Provide the (x, y) coordinate of the cell's center where the given text is located.  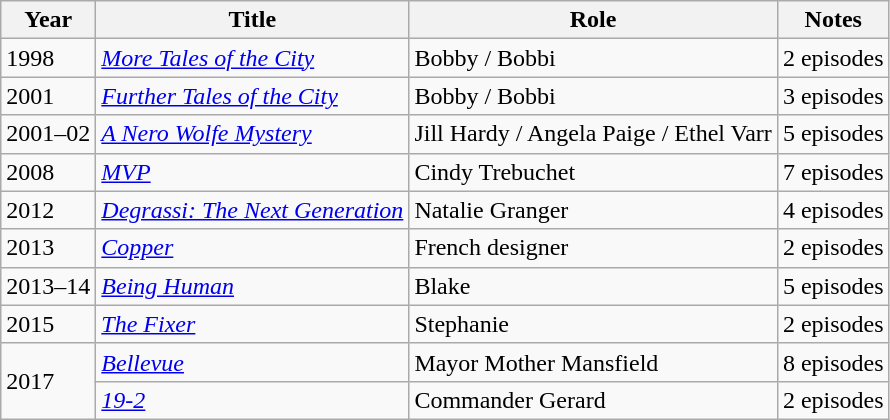
French designer (594, 248)
Copper (252, 248)
2012 (48, 210)
MVP (252, 172)
The Fixer (252, 324)
More Tales of the City (252, 58)
8 episodes (833, 362)
7 episodes (833, 172)
3 episodes (833, 96)
Role (594, 20)
2017 (48, 381)
Degrassi: The Next Generation (252, 210)
2008 (48, 172)
Jill Hardy / Angela Paige / Ethel Varr (594, 134)
2013 (48, 248)
Bellevue (252, 362)
Commander Gerard (594, 400)
Blake (594, 286)
Notes (833, 20)
2001–02 (48, 134)
Stephanie (594, 324)
Year (48, 20)
Mayor Mother Mansfield (594, 362)
19-2 (252, 400)
Further Tales of the City (252, 96)
A Nero Wolfe Mystery (252, 134)
2015 (48, 324)
Being Human (252, 286)
2013–14 (48, 286)
4 episodes (833, 210)
Title (252, 20)
Natalie Granger (594, 210)
2001 (48, 96)
1998 (48, 58)
Cindy Trebuchet (594, 172)
